Capture the cell that displays the provided text and extract its (X, Y) central coordinate. 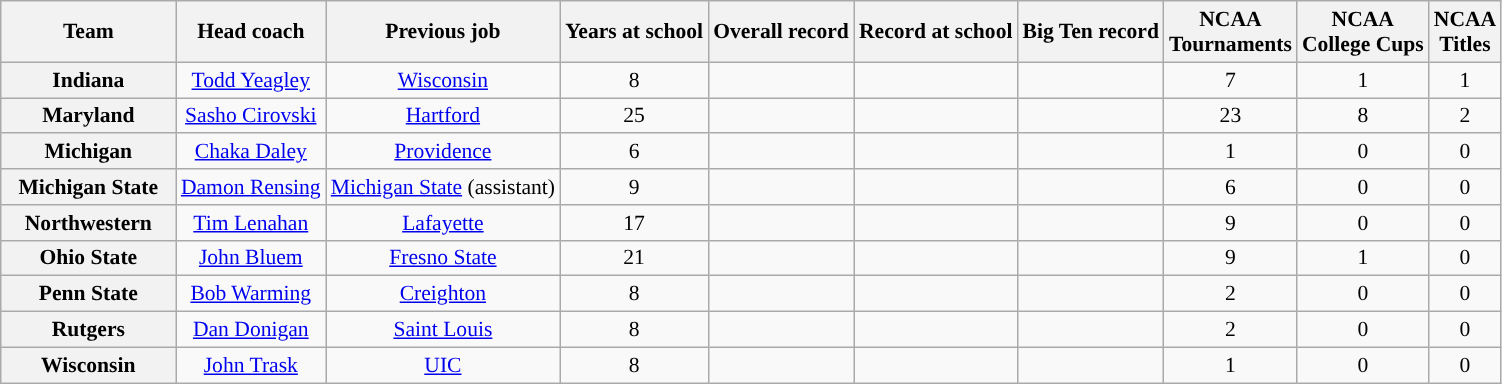
Record at school (936, 32)
John Bluem (251, 258)
23 (1230, 116)
Creighton (443, 294)
Hartford (443, 116)
Previous job (443, 32)
21 (634, 258)
Big Ten record (1091, 32)
Todd Yeagley (251, 80)
25 (634, 116)
UIC (443, 365)
Damon Rensing (251, 187)
Dan Donigan (251, 330)
Overall record (781, 32)
Sasho Cirovski (251, 116)
NCAATitles (1465, 32)
Years at school (634, 32)
Penn State (88, 294)
Head coach (251, 32)
Lafayette (443, 223)
Michigan State (assistant) (443, 187)
Saint Louis (443, 330)
NCAATournaments (1230, 32)
Northwestern (88, 223)
Indiana (88, 80)
Fresno State (443, 258)
Chaka Daley (251, 152)
Team (88, 32)
Michigan State (88, 187)
Bob Warming (251, 294)
Tim Lenahan (251, 223)
John Trask (251, 365)
Maryland (88, 116)
Ohio State (88, 258)
Providence (443, 152)
Michigan (88, 152)
NCAACollege Cups (1363, 32)
Rutgers (88, 330)
17 (634, 223)
7 (1230, 80)
